For the text-containing cell, return its midpoint in (X, Y) coordinate format. 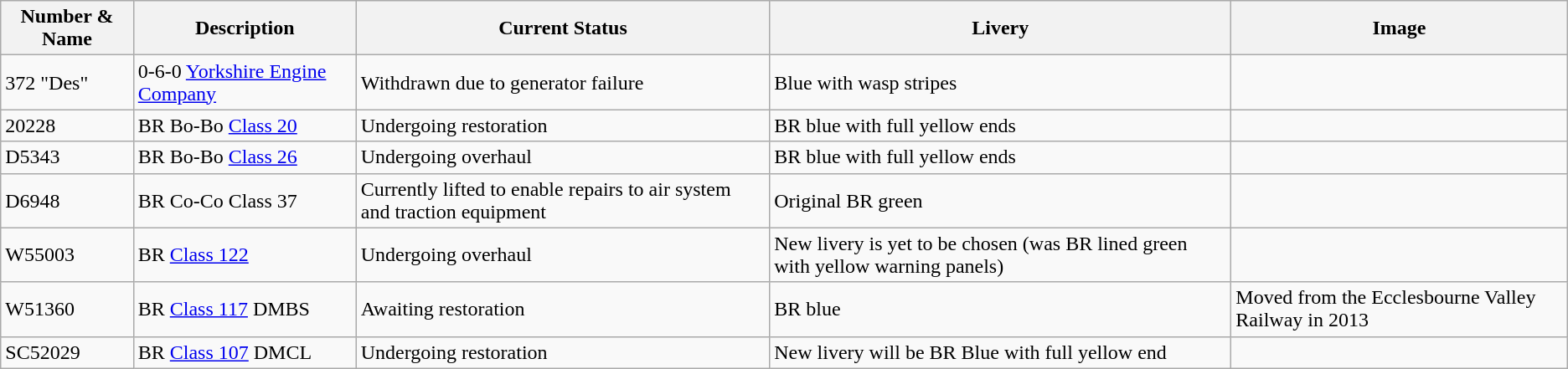
Description (245, 28)
Currently lifted to enable repairs to air system and traction equipment (563, 201)
New livery will be BR Blue with full yellow end (1000, 352)
BR Class 117 DMBS (245, 310)
BR Bo-Bo Class 26 (245, 157)
BR Class 107 DMCL (245, 352)
D5343 (67, 157)
D6948 (67, 201)
0-6-0 Yorkshire Engine Company (245, 82)
Moved from the Ecclesbourne Valley Railway in 2013 (1399, 310)
W55003 (67, 254)
Blue with wasp stripes (1000, 82)
BR blue (1000, 310)
BR Bo-Bo Class 20 (245, 126)
New livery is yet to be chosen (was BR lined green with yellow warning panels) (1000, 254)
Withdrawn due to generator failure (563, 82)
Original BR green (1000, 201)
Livery (1000, 28)
SC52029 (67, 352)
BR Class 122 (245, 254)
Image (1399, 28)
W51360 (67, 310)
Awaiting restoration (563, 310)
Number & Name (67, 28)
372 "Des" (67, 82)
BR Co-Co Class 37 (245, 201)
20228 (67, 126)
Current Status (563, 28)
